Locate the cell with the specified text and output its (x, y) center coordinate. 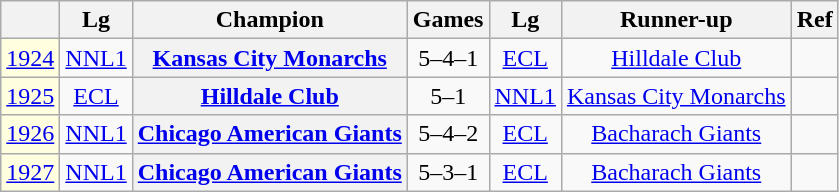
Champion (270, 20)
5–4–1 (448, 58)
Games (448, 20)
1924 (30, 58)
5–4–2 (448, 134)
1925 (30, 96)
1927 (30, 172)
Runner-up (676, 20)
5–3–1 (448, 172)
5–1 (448, 96)
Ref (814, 20)
1926 (30, 134)
